Pinpoint the cell where the given text exists, returning its (x, y) midpoint coordinate. 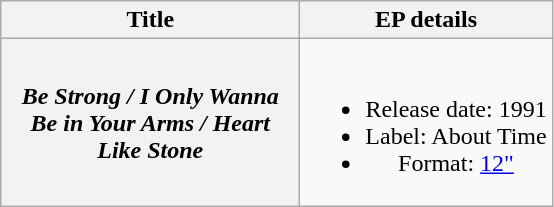
Be Strong / I Only Wanna Be in Your Arms / Heart Like Stone (150, 122)
EP details (426, 20)
Title (150, 20)
Release date: 1991Label: About TimeFormat: 12" (426, 122)
